Extract the [X, Y] coordinate from the center of the cell holding the provided text.  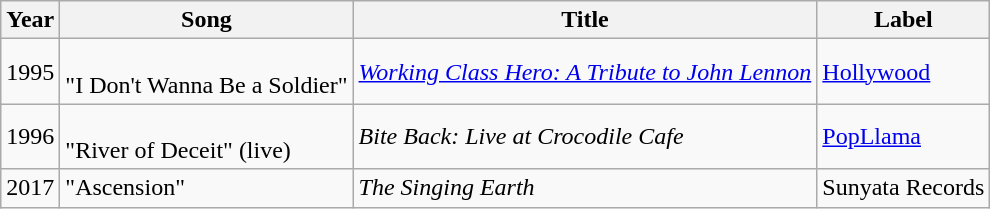
Hollywood [904, 72]
"River of Deceit" (live) [206, 136]
The Singing Earth [585, 188]
Sunyata Records [904, 188]
1996 [30, 136]
Title [585, 20]
"I Don't Wanna Be a Soldier" [206, 72]
1995 [30, 72]
Bite Back: Live at Crocodile Cafe [585, 136]
2017 [30, 188]
Working Class Hero: A Tribute to John Lennon [585, 72]
"Ascension" [206, 188]
Year [30, 20]
PopLlama [904, 136]
Song [206, 20]
Label [904, 20]
